Output the (x, y) coordinate of the center of the cell containing the given text.  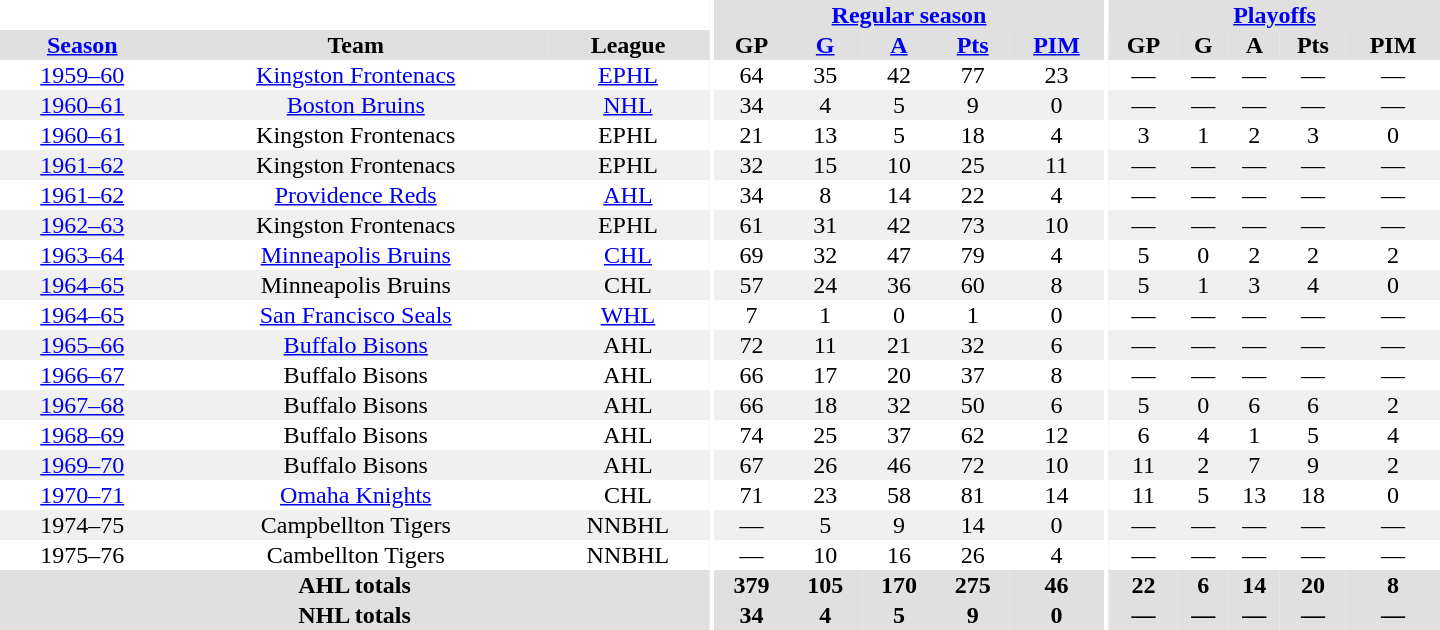
WHL (628, 315)
57 (752, 285)
1967–68 (82, 405)
San Francisco Seals (355, 315)
24 (825, 285)
71 (752, 495)
Omaha Knights (355, 495)
17 (825, 375)
1975–76 (82, 555)
12 (1057, 435)
Team (355, 45)
16 (899, 555)
67 (752, 465)
35 (825, 75)
NHL (628, 105)
69 (752, 255)
62 (973, 435)
1969–70 (82, 465)
1965–66 (82, 345)
79 (973, 255)
60 (973, 285)
1966–67 (82, 375)
105 (825, 585)
77 (973, 75)
73 (973, 225)
Cambellton Tigers (355, 555)
58 (899, 495)
NHL totals (354, 615)
Providence Reds (355, 195)
47 (899, 255)
74 (752, 435)
League (628, 45)
1962–63 (82, 225)
36 (899, 285)
Boston Bruins (355, 105)
31 (825, 225)
Regular season (910, 15)
Playoffs (1274, 15)
170 (899, 585)
1959–60 (82, 75)
81 (973, 495)
15 (825, 165)
61 (752, 225)
275 (973, 585)
1970–71 (82, 495)
AHL totals (354, 585)
1974–75 (82, 525)
Season (82, 45)
64 (752, 75)
50 (973, 405)
Campbellton Tigers (355, 525)
1968–69 (82, 435)
1963–64 (82, 255)
379 (752, 585)
